For the text-containing cell, return its midpoint in (x, y) coordinate format. 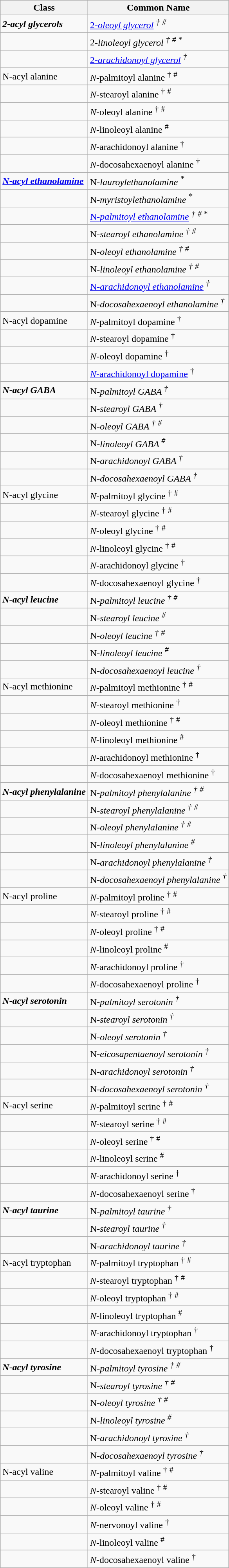
N-arachidonoyl serine † (158, 1175)
N-lauroylethanolamine * (158, 181)
N-arachidonoyl phenylalanine † (158, 861)
N-oleoyl alanine † # (158, 111)
N-docosahexaenoyl valine † (158, 1559)
N-stearoyl valine † # (158, 1489)
N-arachidonoyl taurine † (158, 1245)
Common Name (158, 8)
N-linoleoyl proline # (158, 948)
N-acyl GABA (44, 390)
N-oleoyl tyrosine † # (158, 1402)
N-linoleoyl glycine † # (158, 547)
N-stearoyl taurine † (158, 1228)
N-acyl phenylalanine (44, 792)
2-oleoyl glycerol † # (158, 24)
N-oleoyl phenylalanine † # (158, 826)
N-arachidonoyl ethanolamine † (158, 286)
N-palmitoyl GABA † (158, 390)
N-palmitoyl tyrosine † # (158, 1367)
N-linoleoyl ethanolamine † # (158, 269)
N-oleoyl tryptophan † # (158, 1297)
N-arachidonoyl GABA † (158, 460)
N-arachidonoyl tyrosine † (158, 1437)
N-palmitoyl valine † # (158, 1472)
N-palmitoyl alanine † # (158, 76)
N-docosahexaenoyl tyrosine † (158, 1454)
N-oleoyl leucine † # (158, 634)
N-acyl proline (44, 897)
N-docosahexaenoyl leucine † (158, 669)
N-palmitoyl phenylalanine † # (158, 792)
N-nervonoyl valine † (158, 1525)
Class (44, 8)
N-stearoyl GABA † (158, 408)
N-acyl leucine (44, 600)
N-oleoyl serotonin † (158, 1036)
N-stearoyl dopamine † (158, 338)
N-myristoylethanolamine * (158, 198)
N-acyl valine (44, 1472)
N-acyl ethanolamine (44, 181)
N-arachidonoyl glycine † (158, 565)
N-acyl serotonin (44, 1001)
N-acyl methionine (44, 687)
N-palmitoyl serotonin † (158, 1001)
N-linoleoyl GABA # (158, 442)
N-stearoyl serine † # (158, 1123)
N-docosahexaenoyl phenylalanine † (158, 879)
N-arachidonoyl serotonin † (158, 1070)
N-acyl tyrosine (44, 1367)
N-stearoyl proline † # (158, 914)
N-docosahexaenoyl glycine † (158, 583)
N-arachidonoyl alanine † (158, 146)
2-acyl glycerols (44, 24)
N-linoleoyl valine # (158, 1542)
N-linoleoyl leucine # (158, 652)
N-oleoyl serine † # (158, 1140)
N-arachidonoyl methionine † (158, 756)
N-stearoyl tryptophan † # (158, 1280)
N-stearoyl ethanolamine † # (158, 233)
N-linoleoyl alanine # (158, 128)
N-oleoyl dopamine † (158, 355)
N-acyl tryptophan (44, 1262)
N-docosahexaenoyl GABA † (158, 478)
N-palmitoyl methionine † # (158, 687)
N-acyl serine (44, 1106)
N-docosahexaenoyl serotonin † (158, 1088)
N-oleoyl ethanolamine † # (158, 251)
N-oleoyl valine † # (158, 1507)
N-linoleoyl serine # (158, 1158)
N-stearoyl tyrosine † # (158, 1384)
N-docosahexaenoyl tryptophan † (158, 1350)
N-palmitoyl glycine † # (158, 495)
N-docosahexaenoyl serine † (158, 1193)
N-docosahexaenoyl proline † (158, 983)
N-linoleoyl tryptophan # (158, 1315)
N-acyl dopamine (44, 320)
N-stearoyl leucine # (158, 617)
N-acyl taurine (44, 1211)
N-acyl glycine (44, 495)
N-docosahexaenoyl ethanolamine † (158, 303)
N-linoleoyl tyrosine # (158, 1420)
N-oleoyl methionine † # (158, 722)
N-palmitoyl proline † # (158, 897)
N-oleoyl proline † # (158, 931)
N-oleoyl GABA † # (158, 425)
N-stearoyl serotonin † (158, 1018)
N-palmitoyl leucine † # (158, 600)
N-arachidonoyl tryptophan † (158, 1332)
N-palmitoyl tryptophan † # (158, 1262)
N-linoleoyl phenylalanine # (158, 844)
N-stearoyl glycine † # (158, 512)
N-stearoyl phenylalanine † # (158, 809)
N-palmitoyl serine † # (158, 1106)
N-docosahexaenoyl alanine † (158, 164)
N-acyl alanine (44, 76)
N-stearoyl alanine † # (158, 94)
N-docosahexaenoyl methionine † (158, 774)
N-palmitoyl ethanolamine † # * (158, 216)
N-oleoyl glycine † # (158, 530)
N-stearoyl methionine † (158, 704)
2-arachidonoyl glycerol † (158, 59)
N-eicosapentaenoyl serotonin † (158, 1053)
N-arachidonoyl proline † (158, 966)
2-linoleoyl glycerol † # * (158, 42)
N-arachidonoyl dopamine † (158, 373)
N-linoleoyl methionine # (158, 739)
N-palmitoyl dopamine † (158, 320)
N-palmitoyl taurine † (158, 1211)
